Identify which cell holds the provided text, then report its (X, Y) central coordinate. 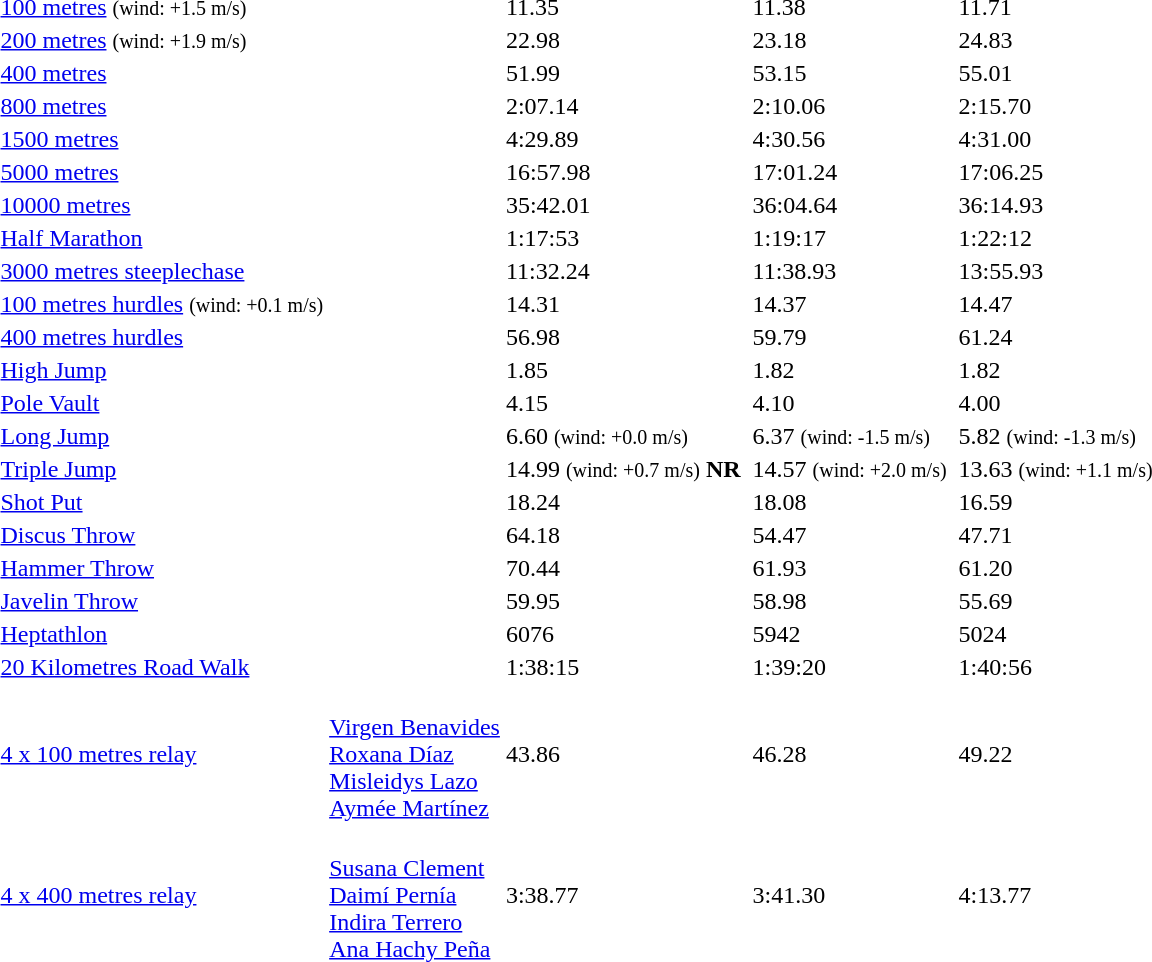
4.10 (850, 403)
43.86 (623, 754)
4.15 (623, 403)
18.24 (623, 502)
53.15 (850, 73)
59.79 (850, 337)
Virgen Benavides Roxana Díaz Misleidys Lazo Aymée Martínez (415, 754)
16:57.98 (623, 172)
61.93 (850, 568)
1.82 (850, 370)
1:38:15 (623, 667)
64.18 (623, 535)
2:07.14 (623, 106)
22.98 (623, 40)
11:38.93 (850, 271)
14.57 (wind: +2.0 m/s) (850, 469)
56.98 (623, 337)
35:42.01 (623, 205)
11:32.24 (623, 271)
54.47 (850, 535)
4:29.89 (623, 139)
59.95 (623, 601)
17:01.24 (850, 172)
6.37 (wind: -1.5 m/s) (850, 436)
4:30.56 (850, 139)
5942 (850, 634)
58.98 (850, 601)
1:19:17 (850, 238)
1:17:53 (623, 238)
1.85 (623, 370)
14.31 (623, 304)
14.99 (wind: +0.7 m/s) NR (623, 469)
14.37 (850, 304)
23.18 (850, 40)
6076 (623, 634)
6.60 (wind: +0.0 m/s) (623, 436)
46.28 (850, 754)
51.99 (623, 73)
2:10.06 (850, 106)
70.44 (623, 568)
1:39:20 (850, 667)
18.08 (850, 502)
36:04.64 (850, 205)
